Identify which cell holds the provided text, then report its (x, y) central coordinate. 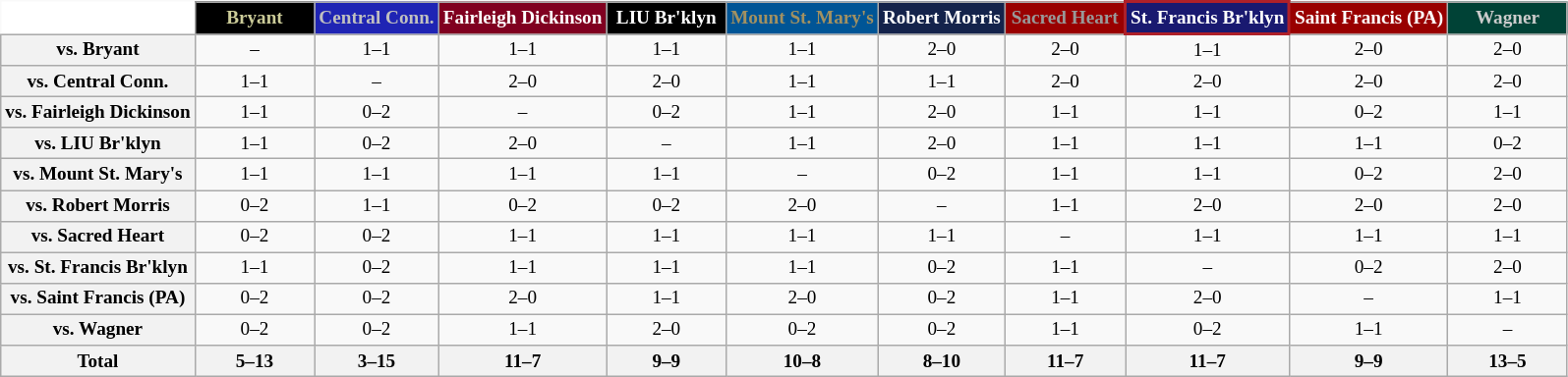
8–10 (942, 361)
3–15 (377, 361)
vs. St. Francis Br'klyn (98, 268)
Bryant (255, 18)
13–5 (1508, 361)
Fairleigh Dickinson (523, 18)
vs. Robert Morris (98, 205)
5–13 (255, 361)
vs. Fairleigh Dickinson (98, 112)
Total (98, 361)
10–8 (802, 361)
vs. Sacred Heart (98, 237)
Robert Morris (942, 18)
Mount St. Mary's (802, 18)
Sacred Heart (1065, 18)
vs. Bryant (98, 49)
vs. Central Conn. (98, 81)
Saint Francis (PA) (1368, 18)
vs. LIU Br'klyn (98, 143)
vs. Saint Francis (PA) (98, 298)
vs. Wagner (98, 330)
Central Conn. (377, 18)
vs. Mount St. Mary's (98, 175)
LIU Br'klyn (667, 18)
St. Francis Br'klyn (1207, 18)
Wagner (1508, 18)
